Detect which cell encompasses the target text, then output its (X, Y) center coordinate. 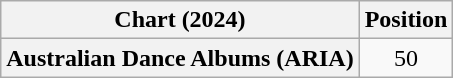
50 (406, 58)
Position (406, 20)
Chart (2024) (180, 20)
Australian Dance Albums (ARIA) (180, 58)
